Pinpoint the cell where the given text exists, returning its (x, y) midpoint coordinate. 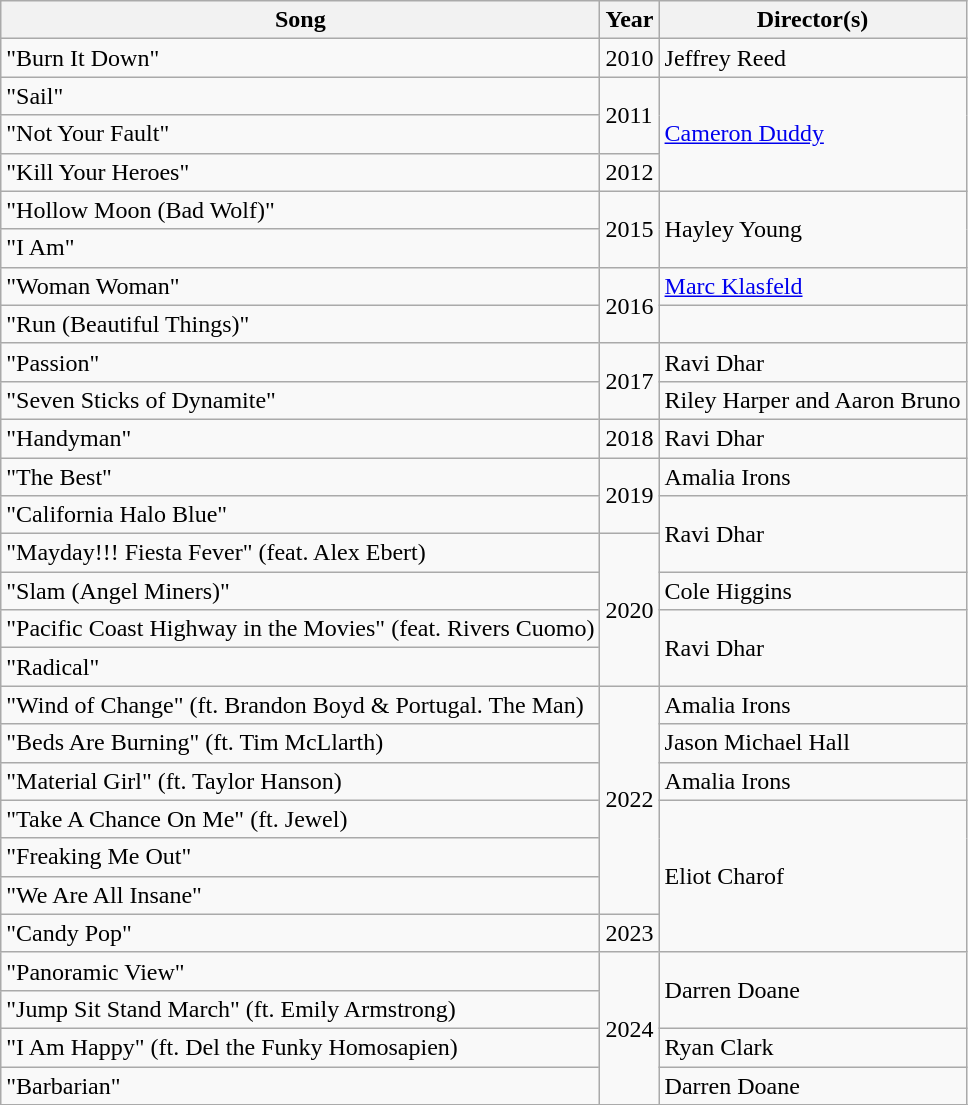
"Woman Woman" (300, 286)
2015 (630, 229)
Ryan Clark (812, 1047)
"Pacific Coast Highway in the Movies" (feat. Rivers Cuomo) (300, 629)
Marc Klasfeld (812, 286)
2022 (630, 800)
Jason Michael Hall (812, 743)
"Mayday!!! Fiesta Fever" (feat. Alex Ebert) (300, 553)
2019 (630, 496)
"Wind of Change" (ft. Brandon Boyd & Portugal. The Man) (300, 705)
"Passion" (300, 362)
2010 (630, 58)
"Slam (Angel Miners)" (300, 591)
"We Are All Insane" (300, 895)
"Material Girl" (ft. Taylor Hanson) (300, 781)
2023 (630, 933)
2018 (630, 438)
2017 (630, 381)
"I Am" (300, 248)
2024 (630, 1028)
"Kill Your Heroes" (300, 172)
"Handyman" (300, 438)
"Radical" (300, 667)
2011 (630, 115)
"The Best" (300, 477)
2020 (630, 610)
2012 (630, 172)
"Barbarian" (300, 1085)
Director(s) (812, 20)
"Seven Sticks of Dynamite" (300, 400)
"Hollow Moon (Bad Wolf)" (300, 210)
"Candy Pop" (300, 933)
Year (630, 20)
Eliot Charof (812, 876)
Hayley Young (812, 229)
Riley Harper and Aaron Bruno (812, 400)
"Panoramic View" (300, 971)
"Jump Sit Stand March" (ft. Emily Armstrong) (300, 1009)
"Burn It Down" (300, 58)
"I Am Happy" (ft. Del the Funky Homosapien) (300, 1047)
Cole Higgins (812, 591)
"California Halo Blue" (300, 515)
"Freaking Me Out" (300, 857)
Cameron Duddy (812, 134)
"Not Your Fault" (300, 134)
2016 (630, 305)
"Sail" (300, 96)
Jeffrey Reed (812, 58)
"Take A Chance On Me" (ft. Jewel) (300, 819)
"Beds Are Burning" (ft. Tim McLlarth) (300, 743)
"Run (Beautiful Things)" (300, 324)
Song (300, 20)
